For the text-containing cell, return its midpoint in (X, Y) coordinate format. 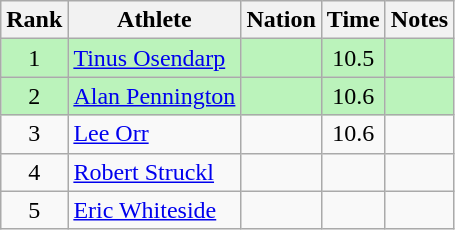
1 (34, 58)
Alan Pennington (154, 96)
Nation (281, 20)
Lee Orr (154, 134)
10.5 (353, 58)
Tinus Osendarp (154, 58)
Robert Struckl (154, 172)
5 (34, 210)
Notes (419, 20)
4 (34, 172)
2 (34, 96)
Athlete (154, 20)
Eric Whiteside (154, 210)
Time (353, 20)
Rank (34, 20)
3 (34, 134)
